From the cell containing the given text, extract its center point as [X, Y] coordinate. 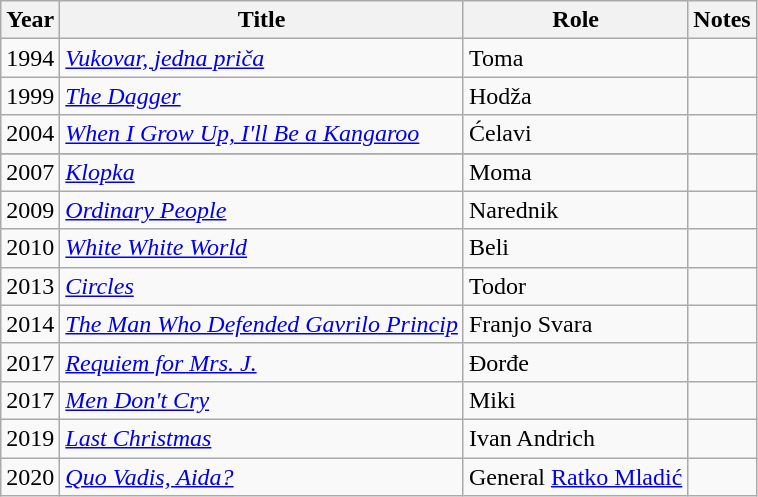
Beli [575, 248]
General Ratko Mladić [575, 477]
Miki [575, 400]
2013 [30, 286]
When I Grow Up, I'll Be a Kangaroo [262, 134]
2010 [30, 248]
2020 [30, 477]
Requiem for Mrs. J. [262, 362]
Moma [575, 172]
Quo Vadis, Aida? [262, 477]
Role [575, 20]
2014 [30, 324]
Toma [575, 58]
2019 [30, 438]
Ćelavi [575, 134]
2004 [30, 134]
2007 [30, 172]
Title [262, 20]
The Dagger [262, 96]
Ordinary People [262, 210]
Hodža [575, 96]
Klopka [262, 172]
Todor [575, 286]
Vukovar, jedna priča [262, 58]
2009 [30, 210]
Circles [262, 286]
Narednik [575, 210]
Last Christmas [262, 438]
1994 [30, 58]
Year [30, 20]
Franjo Svara [575, 324]
1999 [30, 96]
Men Don't Cry [262, 400]
Đorđe [575, 362]
Notes [722, 20]
The Man Who Defended Gavrilo Princip [262, 324]
White White World [262, 248]
Ivan Andrich [575, 438]
